Provide the (x, y) coordinate of the cell's center where the given text is located.  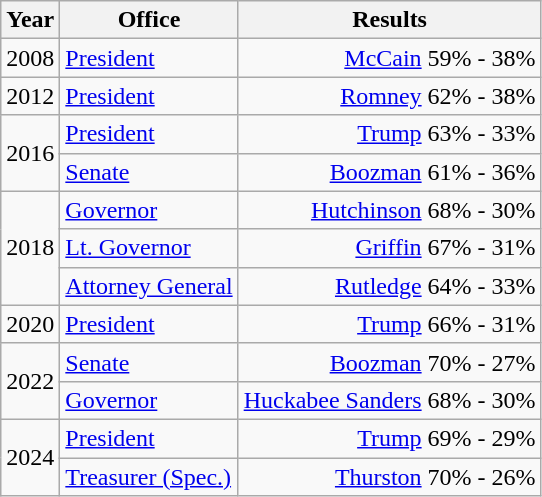
Boozman 70% - 27% (390, 362)
2008 (30, 58)
2020 (30, 324)
Treasurer (Spec.) (149, 477)
Huckabee Sanders 68% - 30% (390, 400)
Year (30, 20)
2024 (30, 457)
2018 (30, 248)
Hutchinson 68% - 30% (390, 210)
2016 (30, 153)
Results (390, 20)
2012 (30, 96)
Thurston 70% - 26% (390, 477)
Trump 63% - 33% (390, 134)
Griffin 67% - 31% (390, 248)
Boozman 61% - 36% (390, 172)
Rutledge 64% - 33% (390, 286)
Trump 66% - 31% (390, 324)
Office (149, 20)
Romney 62% - 38% (390, 96)
McCain 59% - 38% (390, 58)
Attorney General (149, 286)
Lt. Governor (149, 248)
2022 (30, 381)
Trump 69% - 29% (390, 438)
